Scan for the cell matching the given text and deliver its [X, Y] coordinate at center. 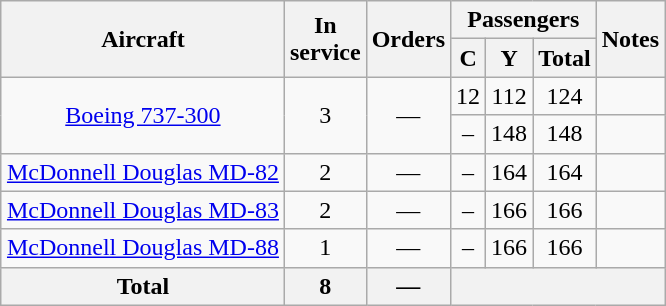
McDonnell Douglas MD-88 [142, 248]
In service [325, 39]
McDonnell Douglas MD-83 [142, 210]
Aircraft [142, 39]
Notes [630, 39]
Orders [408, 39]
Passengers [524, 20]
3 [325, 115]
124 [565, 96]
12 [468, 96]
112 [510, 96]
1 [325, 248]
8 [325, 286]
Boeing 737-300 [142, 115]
Y [510, 58]
McDonnell Douglas MD-82 [142, 172]
C [468, 58]
